Locate the cell with the specified text and output its (X, Y) center coordinate. 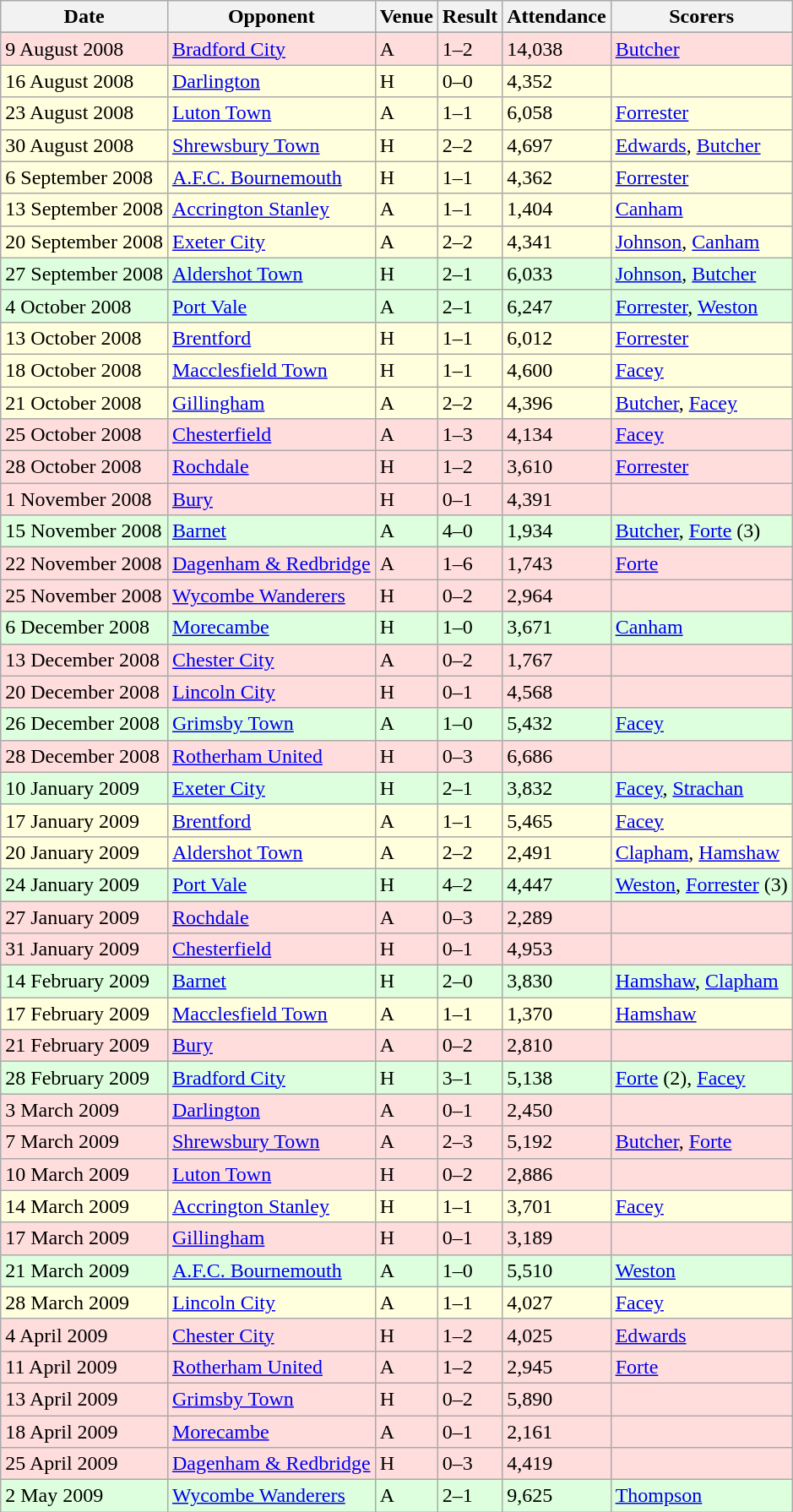
5,192 (557, 1142)
Edwards, Butcher (701, 145)
4,352 (557, 81)
1,934 (557, 531)
6 December 2008 (84, 628)
2,945 (557, 1367)
Thompson (701, 1496)
18 April 2009 (84, 1432)
Edwards (701, 1335)
28 December 2008 (84, 756)
0–0 (470, 81)
3,832 (557, 788)
9,625 (557, 1496)
1,404 (557, 209)
4,568 (557, 692)
3,830 (557, 982)
15 November 2008 (84, 531)
25 November 2008 (84, 596)
Forte (2), Facey (701, 1078)
Result (470, 17)
21 February 2009 (84, 1046)
24 January 2009 (84, 884)
Johnson, Butcher (701, 274)
1,767 (557, 660)
2,810 (557, 1046)
Facey, Strachan (701, 788)
13 April 2009 (84, 1399)
17 February 2009 (84, 1014)
20 September 2008 (84, 242)
4,419 (557, 1464)
4–0 (470, 531)
2–0 (470, 982)
27 January 2009 (84, 916)
10 March 2009 (84, 1174)
1–3 (470, 435)
25 October 2008 (84, 435)
2–3 (470, 1142)
Date (84, 17)
31 January 2009 (84, 949)
3,610 (557, 467)
14,038 (557, 49)
5,432 (557, 724)
4,953 (557, 949)
2,964 (557, 596)
6,247 (557, 306)
Hamshaw (701, 1014)
2,161 (557, 1432)
6,686 (557, 756)
22 November 2008 (84, 563)
17 March 2009 (84, 1238)
3,189 (557, 1238)
5,890 (557, 1399)
4,697 (557, 145)
Butcher, Facey (701, 403)
27 September 2008 (84, 274)
2,491 (557, 852)
4,134 (557, 435)
Opponent (271, 17)
18 October 2008 (84, 370)
5,138 (557, 1078)
13 October 2008 (84, 338)
4,025 (557, 1335)
5,510 (557, 1270)
10 January 2009 (84, 788)
Venue (406, 17)
1–6 (470, 563)
Butcher (701, 49)
Hamshaw, Clapham (701, 982)
13 September 2008 (84, 209)
4,447 (557, 884)
Weston, Forrester (3) (701, 884)
28 February 2009 (84, 1078)
3–1 (470, 1078)
4,341 (557, 242)
Attendance (557, 17)
9 August 2008 (84, 49)
6,058 (557, 113)
6 September 2008 (84, 177)
Clapham, Hamshaw (701, 852)
2,289 (557, 916)
4,362 (557, 177)
1,743 (557, 563)
Butcher, Forte (701, 1142)
6,012 (557, 338)
20 January 2009 (84, 852)
Forrester, Weston (701, 306)
Weston (701, 1270)
14 March 2009 (84, 1206)
13 December 2008 (84, 660)
Butcher, Forte (3) (701, 531)
3 March 2009 (84, 1110)
Scorers (701, 17)
2 May 2009 (84, 1496)
1,370 (557, 1014)
26 December 2008 (84, 724)
16 August 2008 (84, 81)
11 April 2009 (84, 1367)
2,886 (557, 1174)
7 March 2009 (84, 1142)
5,465 (557, 820)
4,600 (557, 370)
6,033 (557, 274)
20 December 2008 (84, 692)
25 April 2009 (84, 1464)
Johnson, Canham (701, 242)
4–2 (470, 884)
4 April 2009 (84, 1335)
4 October 2008 (84, 306)
4,396 (557, 403)
28 March 2009 (84, 1303)
1 November 2008 (84, 499)
3,701 (557, 1206)
17 January 2009 (84, 820)
23 August 2008 (84, 113)
4,027 (557, 1303)
2,450 (557, 1110)
14 February 2009 (84, 982)
30 August 2008 (84, 145)
3,671 (557, 628)
21 March 2009 (84, 1270)
28 October 2008 (84, 467)
4,391 (557, 499)
21 October 2008 (84, 403)
